From the cell containing the given text, extract its center point as [x, y] coordinate. 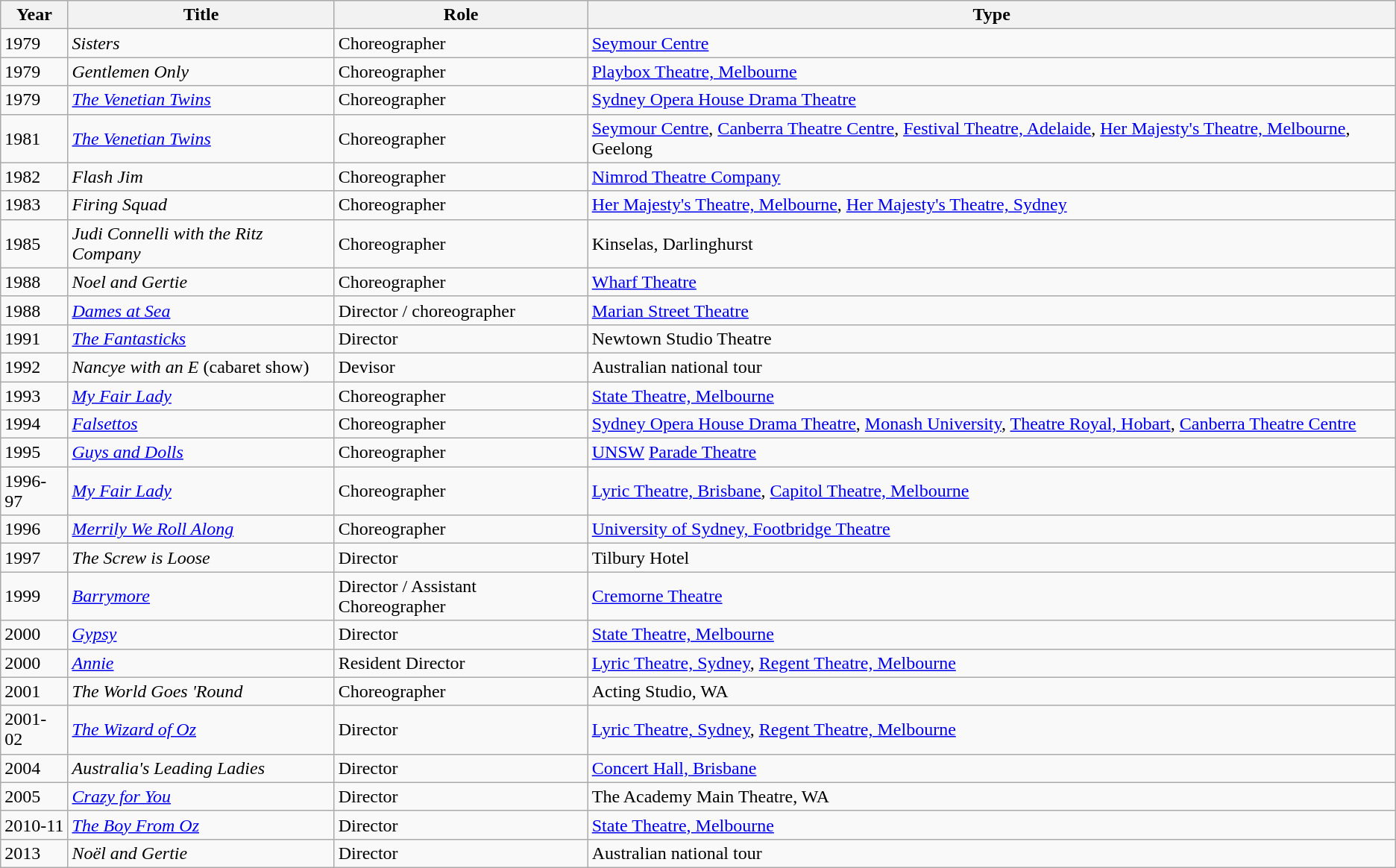
Seymour Centre, Canberra Theatre Centre, Festival Theatre, Adelaide, Her Majesty's Theatre, Melbourne, Geelong [992, 139]
The Academy Main Theatre, WA [992, 796]
Seymour Centre [992, 43]
Guys and Dolls [201, 453]
Marian Street Theatre [992, 310]
1991 [34, 339]
2001-02 [34, 729]
The Screw is Loose [201, 558]
Concert Hall, Brisbane [992, 768]
1981 [34, 139]
Nancye with an E (cabaret show) [201, 367]
1996 [34, 529]
2001 [34, 691]
University of Sydney, Footbridge Theatre [992, 529]
Her Majesty's Theatre, Melbourne, Her Majesty's Theatre, Sydney [992, 205]
2004 [34, 768]
Title [201, 15]
2010-11 [34, 825]
Gentlemen Only [201, 72]
Crazy for You [201, 796]
Dames at Sea [201, 310]
The World Goes 'Round [201, 691]
Role [461, 15]
UNSW Parade Theatre [992, 453]
1996-97 [34, 491]
Judi Connelli with the Ritz Company [201, 243]
1992 [34, 367]
Wharf Theatre [992, 282]
1985 [34, 243]
The Fantasticks [201, 339]
Sydney Opera House Drama Theatre [992, 100]
The Boy From Oz [201, 825]
Year [34, 15]
Annie [201, 663]
Playbox Theatre, Melbourne [992, 72]
Merrily We Roll Along [201, 529]
Director / Assistant Choreographer [461, 597]
Tilbury Hotel [992, 558]
Devisor [461, 367]
Acting Studio, WA [992, 691]
Flash Jim [201, 177]
Type [992, 15]
1995 [34, 453]
Cremorne Theatre [992, 597]
Gypsy [201, 635]
Firing Squad [201, 205]
Resident Director [461, 663]
1982 [34, 177]
1994 [34, 424]
Sydney Opera House Drama Theatre, Monash University, Theatre Royal, Hobart, Canberra Theatre Centre [992, 424]
Director / choreographer [461, 310]
Newtown Studio Theatre [992, 339]
1999 [34, 597]
1993 [34, 396]
The Wizard of Oz [201, 729]
Noël and Gertie [201, 853]
Nimrod Theatre Company [992, 177]
1983 [34, 205]
1997 [34, 558]
Falsettos [201, 424]
Noel and Gertie [201, 282]
Kinselas, Darlinghurst [992, 243]
Australia's Leading Ladies [201, 768]
2005 [34, 796]
2013 [34, 853]
Barrymore [201, 597]
Lyric Theatre, Brisbane, Capitol Theatre, Melbourne [992, 491]
Sisters [201, 43]
